Capture the cell that displays the provided text and extract its [X, Y] central coordinate. 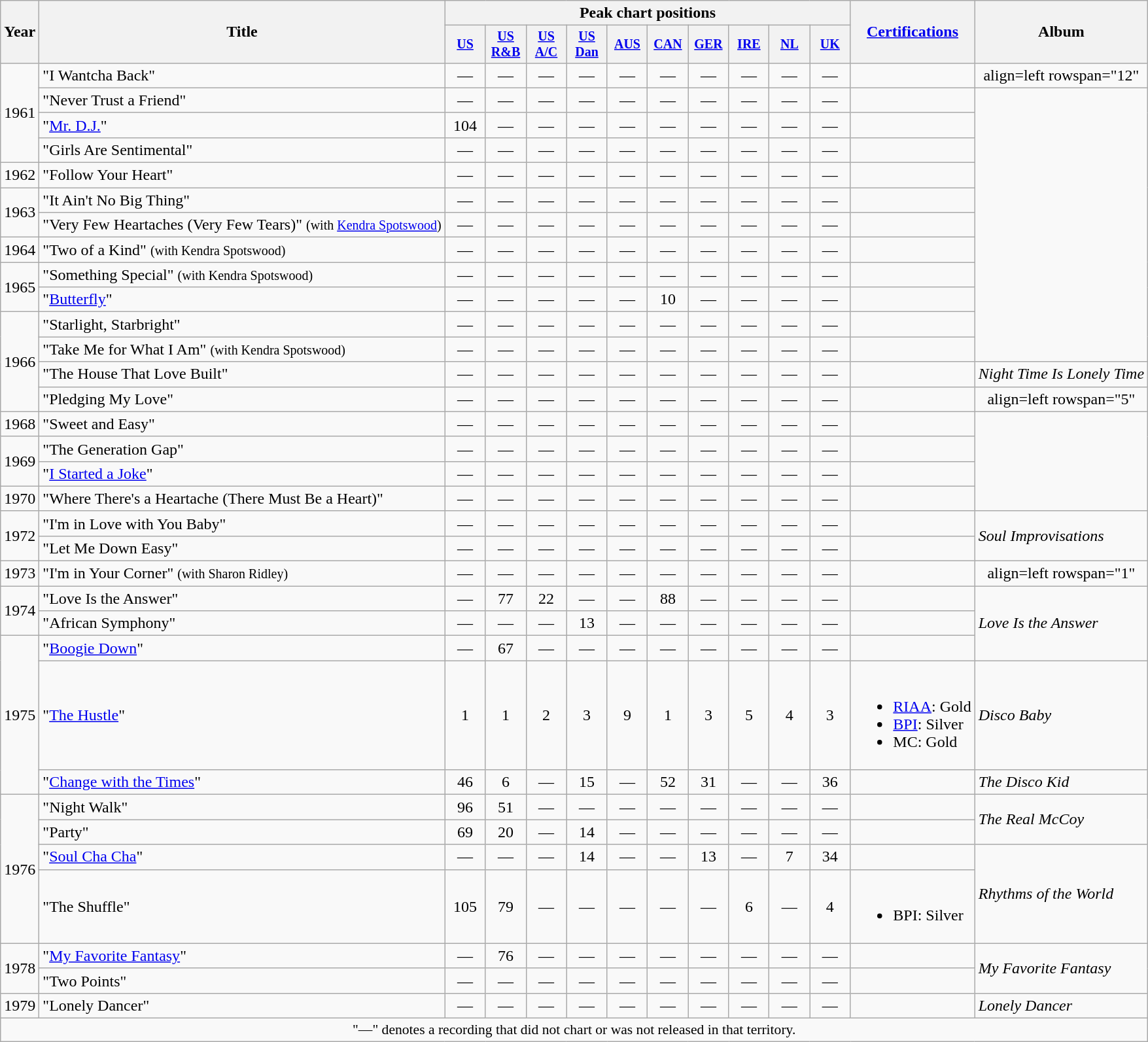
"—" denotes a recording that did not chart or was not released in that territory. [574, 1030]
align=left rowspan="12" [1061, 75]
"African Symphony" [242, 623]
"The Generation Gap" [242, 449]
Night Time Is Lonely Time [1061, 374]
104 [465, 125]
CAN [668, 44]
IRE [749, 44]
"I Started a Joke" [242, 474]
9 [627, 716]
"Take Me for What I Am" (with Kendra Spotswood) [242, 349]
Title [242, 32]
"Two Points" [242, 981]
1972 [20, 536]
align=left rowspan="5" [1061, 399]
"Mr. D.J." [242, 125]
Peak chart positions [648, 13]
"I'm in Love with You Baby" [242, 523]
1974 [20, 611]
31 [708, 782]
align=left rowspan="1" [1061, 574]
1963 [20, 213]
"The Hustle" [242, 716]
10 [668, 300]
UK [830, 44]
"Very Few Heartaches (Very Few Tears)" (with Kendra Spotswood) [242, 225]
"Sweet and Easy" [242, 424]
1975 [20, 716]
Album [1061, 32]
"Party" [242, 832]
AUS [627, 44]
105 [465, 907]
"Never Trust a Friend" [242, 100]
US Dan [587, 44]
"It Ain't No Big Thing" [242, 200]
34 [830, 857]
79 [506, 907]
Lonely Dancer [1061, 1005]
1962 [20, 175]
Love Is the Answer [1061, 623]
69 [465, 832]
"Lonely Dancer" [242, 1005]
1966 [20, 362]
1978 [20, 968]
96 [465, 807]
US [465, 44]
22 [546, 599]
Disco Baby [1061, 716]
1968 [20, 424]
1973 [20, 574]
67 [506, 648]
RIAA: GoldBPI: SilverMC: Gold [913, 716]
20 [506, 832]
1969 [20, 461]
"Something Special" (with Kendra Spotswood) [242, 275]
GER [708, 44]
"I Wantcha Back" [242, 75]
Certifications [913, 32]
"Butterfly" [242, 300]
The Disco Kid [1061, 782]
"Pledging My Love" [242, 399]
NL [790, 44]
36 [830, 782]
76 [506, 956]
88 [668, 599]
1970 [20, 498]
1964 [20, 250]
7 [790, 857]
"Where There's a Heartache (There Must Be a Heart)" [242, 498]
"Let Me Down Easy" [242, 548]
1976 [20, 869]
"Night Walk" [242, 807]
"I'm in Your Corner" (with Sharon Ridley) [242, 574]
Rhythms of the World [1061, 894]
"Starlight, Starbright" [242, 324]
"The House That Love Built" [242, 374]
BPI: Silver [913, 907]
46 [465, 782]
5 [749, 716]
1961 [20, 113]
"Soul Cha Cha" [242, 857]
1979 [20, 1005]
15 [587, 782]
2 [546, 716]
"Love Is the Answer" [242, 599]
Soul Improvisations [1061, 536]
US A/C [546, 44]
"Two of a Kind" (with Kendra Spotswood) [242, 250]
My Favorite Fantasy [1061, 968]
"Change with the Times" [242, 782]
1965 [20, 287]
"Boogie Down" [242, 648]
"The Shuffle" [242, 907]
52 [668, 782]
77 [506, 599]
US R&B [506, 44]
"My Favorite Fantasy" [242, 956]
51 [506, 807]
Year [20, 32]
"Girls Are Sentimental" [242, 150]
"Follow Your Heart" [242, 175]
The Real McCoy [1061, 820]
